Identify which cell holds the provided text, then report its (X, Y) central coordinate. 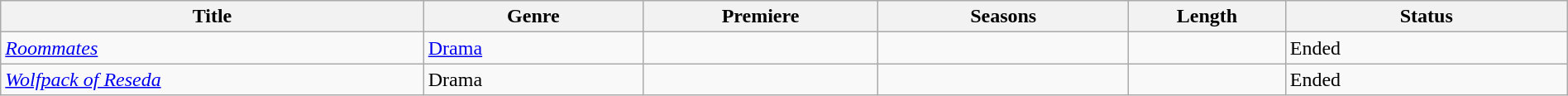
Roommates (213, 48)
Premiere (760, 17)
Wolfpack of Reseda (213, 79)
Length (1207, 17)
Title (213, 17)
Seasons (1004, 17)
Status (1426, 17)
Genre (533, 17)
